From the cell containing the given text, extract its center point as [X, Y] coordinate. 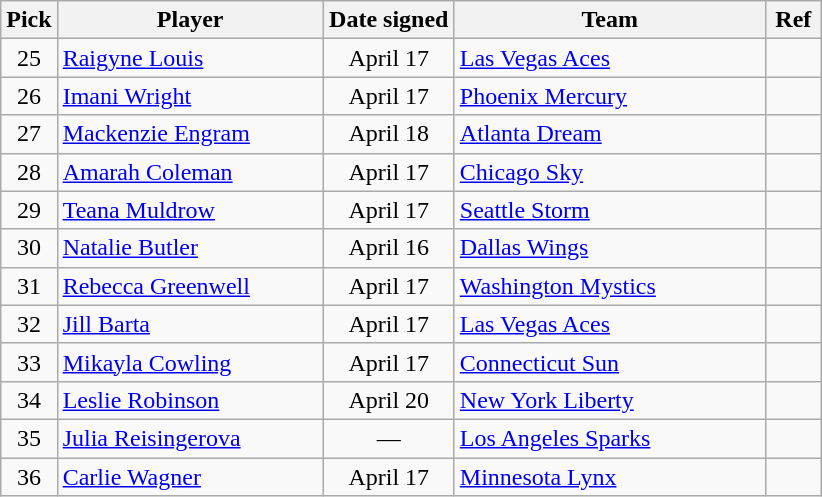
Chicago Sky [610, 172]
Pick [29, 20]
Mackenzie Engram [190, 134]
Mikayla Cowling [190, 362]
Julia Reisingerova [190, 438]
34 [29, 400]
Teana Muldrow [190, 210]
Connecticut Sun [610, 362]
Leslie Robinson [190, 400]
Rebecca Greenwell [190, 286]
29 [29, 210]
33 [29, 362]
Amarah Coleman [190, 172]
Natalie Butler [190, 248]
35 [29, 438]
Imani Wright [190, 96]
Raigyne Louis [190, 58]
Phoenix Mercury [610, 96]
26 [29, 96]
Team [610, 20]
April 20 [388, 400]
Dallas Wings [610, 248]
30 [29, 248]
25 [29, 58]
Los Angeles Sparks [610, 438]
Carlie Wagner [190, 477]
April 16 [388, 248]
— [388, 438]
Jill Barta [190, 324]
New York Liberty [610, 400]
36 [29, 477]
Ref [793, 20]
32 [29, 324]
Atlanta Dream [610, 134]
April 18 [388, 134]
31 [29, 286]
27 [29, 134]
Minnesota Lynx [610, 477]
Player [190, 20]
Washington Mystics [610, 286]
Date signed [388, 20]
Seattle Storm [610, 210]
28 [29, 172]
